Return the [x, y] coordinate for the center point of the cell that contains the specified text.  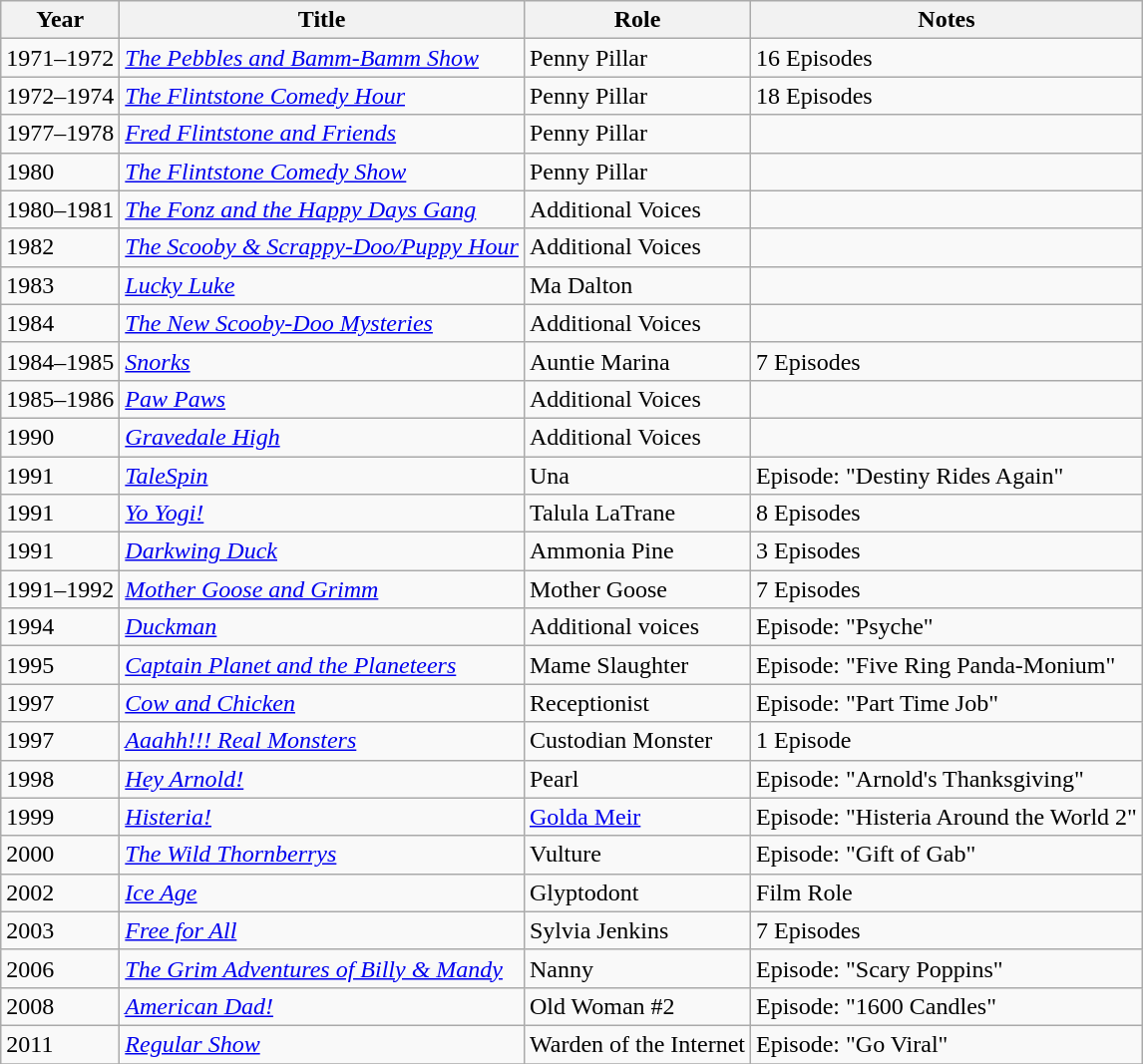
1995 [60, 665]
Regular Show [322, 1044]
Old Woman #2 [636, 1006]
Mother Goose [636, 589]
1999 [60, 817]
1971–1972 [60, 58]
Glyptodont [636, 892]
Year [60, 20]
The Flintstone Comedy Hour [322, 96]
Sylvia Jenkins [636, 930]
Darkwing Duck [322, 551]
Gravedale High [322, 437]
Episode: "Scary Poppins" [948, 968]
1984–1985 [60, 361]
Paw Paws [322, 399]
The Scooby & Scrappy-Doo/Puppy Hour [322, 247]
Episode: "Gift of Gab" [948, 855]
1972–1974 [60, 96]
1985–1986 [60, 399]
Yo Yogi! [322, 514]
Hey Arnold! [322, 779]
1980 [60, 172]
Episode: "Go Viral" [948, 1044]
16 Episodes [948, 58]
Title [322, 20]
Episode: "Five Ring Panda-Monium" [948, 665]
Talula LaTrane [636, 514]
The Grim Adventures of Billy & Mandy [322, 968]
Custodian Monster [636, 741]
The New Scooby-Doo Mysteries [322, 323]
Role [636, 20]
Mame Slaughter [636, 665]
Warden of the Internet [636, 1044]
Free for All [322, 930]
2011 [60, 1044]
Una [636, 476]
Episode: "Psyche" [948, 627]
Golda Meir [636, 817]
1984 [60, 323]
Auntie Marina [636, 361]
American Dad! [322, 1006]
Duckman [322, 627]
2002 [60, 892]
2006 [60, 968]
Aaahh!!! Real Monsters [322, 741]
1990 [60, 437]
1982 [60, 247]
Nanny [636, 968]
Receptionist [636, 703]
1998 [60, 779]
2008 [60, 1006]
1994 [60, 627]
Histeria! [322, 817]
Mother Goose and Grimm [322, 589]
The Fonz and the Happy Days Gang [322, 209]
Vulture [636, 855]
Additional voices [636, 627]
2000 [60, 855]
Notes [948, 20]
Ice Age [322, 892]
8 Episodes [948, 514]
2003 [60, 930]
Film Role [948, 892]
1983 [60, 285]
The Flintstone Comedy Show [322, 172]
1980–1981 [60, 209]
Ammonia Pine [636, 551]
Captain Planet and the Planeteers [322, 665]
Fred Flintstone and Friends [322, 134]
18 Episodes [948, 96]
1991–1992 [60, 589]
The Wild Thornberrys [322, 855]
Episode: "Arnold's Thanksgiving" [948, 779]
Episode: "1600 Candles" [948, 1006]
Ma Dalton [636, 285]
Episode: "Destiny Rides Again" [948, 476]
Episode: "Histeria Around the World 2" [948, 817]
Snorks [322, 361]
The Pebbles and Bamm-Bamm Show [322, 58]
Episode: "Part Time Job" [948, 703]
Lucky Luke [322, 285]
Cow and Chicken [322, 703]
Pearl [636, 779]
1977–1978 [60, 134]
3 Episodes [948, 551]
TaleSpin [322, 476]
1 Episode [948, 741]
